Pinpoint the cell where the given text exists, returning its [x, y] midpoint coordinate. 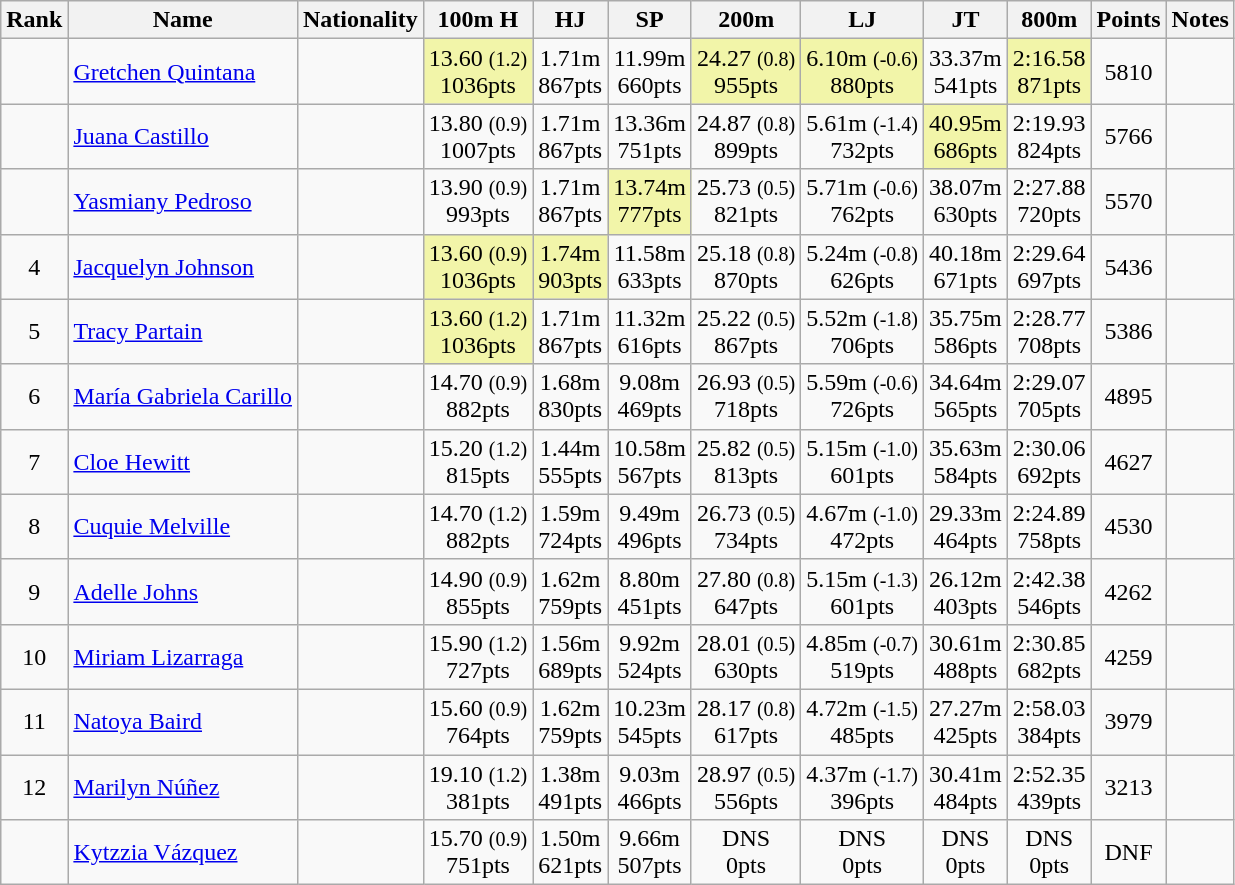
2:42.38 546pts [1049, 592]
30.41m 484pts [966, 786]
9.08m 469pts [650, 396]
14.70 (1.2) 882pts [478, 526]
4259 [1128, 656]
5.24m (-0.8) 626pts [862, 266]
DNF [1128, 852]
Cuquie Melville [183, 526]
200m [746, 20]
25.22 (0.5) 867pts [746, 332]
28.97 (0.5) 556pts [746, 786]
38.07m 630pts [966, 202]
28.01 (0.5) 630pts [746, 656]
11.58m 633pts [650, 266]
María Gabriela Carillo [183, 396]
9 [34, 592]
Natoya Baird [183, 722]
40.95m 686pts [966, 136]
5436 [1128, 266]
4530 [1128, 526]
26.73 (0.5) 734pts [746, 526]
9.66m 507pts [650, 852]
27.80 (0.8) 647pts [746, 592]
JT [966, 20]
11.32m 616pts [650, 332]
2:58.03 384pts [1049, 722]
5386 [1128, 332]
24.27 (0.8) 955pts [746, 72]
19.10 (1.2) 381pts [478, 786]
Miriam Lizarraga [183, 656]
Yasmiany Pedroso [183, 202]
Gretchen Quintana [183, 72]
Rank [34, 20]
Name [183, 20]
11.99m 660pts [650, 72]
13.36m 751pts [650, 136]
5.15m (-1.3) 601pts [862, 592]
4.37m (-1.7) 396pts [862, 786]
2:52.35 439pts [1049, 786]
5.61m (-1.4) 732pts [862, 136]
14.70 (0.9) 882pts [478, 396]
6.10m (-0.6) 880pts [862, 72]
2:29.64 697pts [1049, 266]
13.60 (0.9) 1036pts [478, 266]
Marilyn Núñez [183, 786]
4627 [1128, 462]
8 [34, 526]
26.93 (0.5) 718pts [746, 396]
35.63m 584pts [966, 462]
Cloe Hewitt [183, 462]
25.82 (0.5) 813pts [746, 462]
7 [34, 462]
4262 [1128, 592]
3213 [1128, 786]
Kytzzia Vázquez [183, 852]
24.87 (0.8) 899pts [746, 136]
6 [34, 396]
Points [1128, 20]
5.59m (-0.6) 726pts [862, 396]
5570 [1128, 202]
28.17 (0.8) 617pts [746, 722]
Nationality [360, 20]
Notes [1200, 20]
1.56m 689pts [570, 656]
LJ [862, 20]
2:27.88 720pts [1049, 202]
27.27m 425pts [966, 722]
Tracy Partain [183, 332]
34.64m 565pts [966, 396]
5.52m (-1.8) 706pts [862, 332]
3979 [1128, 722]
1.59m 724pts [570, 526]
800m [1049, 20]
11 [34, 722]
4.67m (-1.0) 472pts [862, 526]
1.68m 830pts [570, 396]
33.37m 541pts [966, 72]
9.03m 466pts [650, 786]
2:16.58 871pts [1049, 72]
2:24.89 758pts [1049, 526]
8.80m 451pts [650, 592]
30.61m 488pts [966, 656]
1.74m 903pts [570, 266]
9.49m 496pts [650, 526]
15.60 (0.9) 764pts [478, 722]
4895 [1128, 396]
4.72m (-1.5) 485pts [862, 722]
1.50m 621pts [570, 852]
2:28.77 708pts [1049, 332]
2:29.07 705pts [1049, 396]
2:30.06 692pts [1049, 462]
14.90 (0.9) 855pts [478, 592]
26.12m 403pts [966, 592]
Jacquelyn Johnson [183, 266]
2:19.93 824pts [1049, 136]
Juana Castillo [183, 136]
5766 [1128, 136]
15.90 (1.2) 727pts [478, 656]
5810 [1128, 72]
4 [34, 266]
2:30.85 682pts [1049, 656]
5.15m (-1.0) 601pts [862, 462]
Adelle Johns [183, 592]
10.58m 567pts [650, 462]
10 [34, 656]
9.92m 524pts [650, 656]
15.20 (1.2) 815pts [478, 462]
4.85m (-0.7) 519pts [862, 656]
25.73 (0.5) 821pts [746, 202]
35.75m 586pts [966, 332]
13.74m 777pts [650, 202]
100m H [478, 20]
1.44m 555pts [570, 462]
25.18 (0.8) 870pts [746, 266]
13.80 (0.9) 1007pts [478, 136]
SP [650, 20]
10.23m 545pts [650, 722]
29.33m 464pts [966, 526]
12 [34, 786]
13.90 (0.9) 993pts [478, 202]
15.70 (0.9) 751pts [478, 852]
HJ [570, 20]
40.18m 671pts [966, 266]
5.71m (-0.6) 762pts [862, 202]
1.38m 491pts [570, 786]
5 [34, 332]
